Return the [X, Y] coordinate for the center point of the cell that contains the specified text.  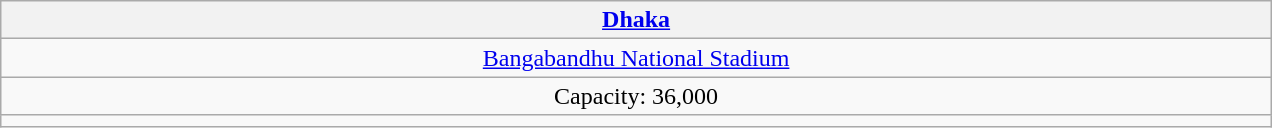
Capacity: 36,000 [636, 96]
Dhaka [636, 20]
Bangabandhu National Stadium [636, 58]
